Provide the [X, Y] coordinate of the cell's center where the given text is located.  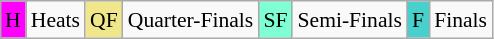
QF [104, 20]
Quarter-Finals [191, 20]
Semi-Finals [349, 20]
F [418, 20]
H [13, 20]
Heats [56, 20]
SF [275, 20]
Finals [460, 20]
